Output the [x, y] coordinate of the center of the cell containing the given text.  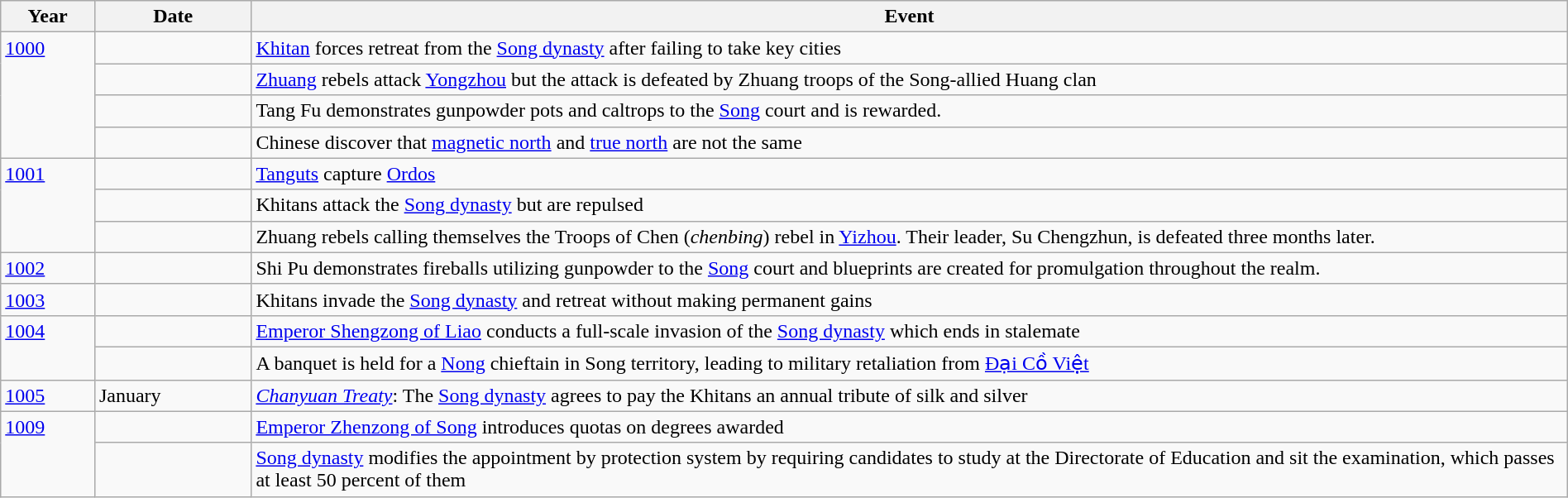
1003 [48, 299]
Zhuang rebels calling themselves the Troops of Chen (chenbing) rebel in Yizhou. Their leader, Su Chengzhun, is defeated three months later. [910, 237]
1000 [48, 95]
Shi Pu demonstrates fireballs utilizing gunpowder to the Song court and blueprints are created for promulgation throughout the realm. [910, 268]
1005 [48, 395]
Emperor Shengzong of Liao conducts a full-scale invasion of the Song dynasty which ends in stalemate [910, 331]
1001 [48, 205]
Khitan forces retreat from the Song dynasty after failing to take key cities [910, 48]
1002 [48, 268]
Tanguts capture Ordos [910, 174]
Date [172, 17]
Zhuang rebels attack Yongzhou but the attack is defeated by Zhuang troops of the Song-allied Huang clan [910, 79]
Year [48, 17]
A banquet is held for a Nong chieftain in Song territory, leading to military retaliation from Đại Cồ Việt [910, 363]
Khitans invade the Song dynasty and retreat without making permanent gains [910, 299]
1004 [48, 347]
Tang Fu demonstrates gunpowder pots and caltrops to the Song court and is rewarded. [910, 111]
Emperor Zhenzong of Song introduces quotas on degrees awarded [910, 427]
Chanyuan Treaty: The Song dynasty agrees to pay the Khitans an annual tribute of silk and silver [910, 395]
January [172, 395]
Event [910, 17]
Chinese discover that magnetic north and true north are not the same [910, 142]
1009 [48, 453]
Khitans attack the Song dynasty but are repulsed [910, 205]
